Output the (X, Y) coordinate of the center of the cell containing the given text.  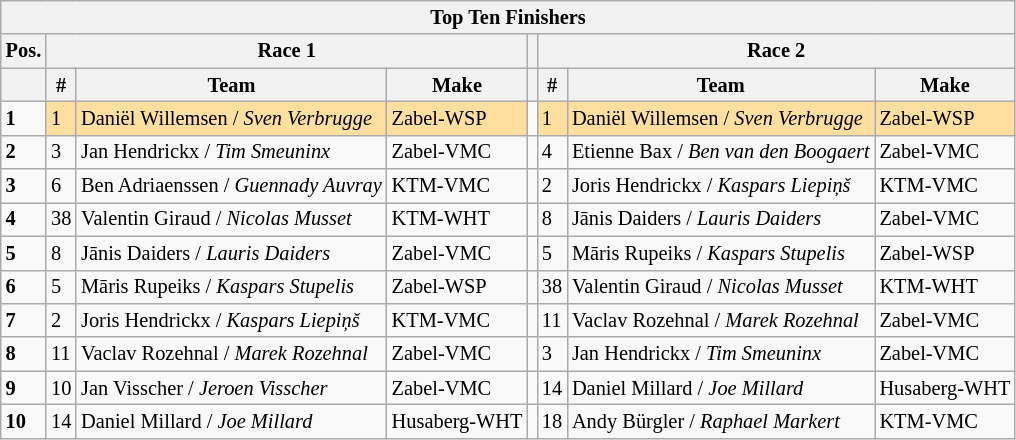
Ben Adriaenssen / Guennady Auvray (232, 186)
9 (24, 388)
Race 1 (286, 51)
7 (24, 320)
Andy Bürgler / Raphael Markert (721, 421)
18 (552, 421)
Top Ten Finishers (508, 17)
Race 2 (776, 51)
Pos. (24, 51)
Etienne Bax / Ben van den Boogaert (721, 152)
Jan Visscher / Jeroen Visscher (232, 388)
